Detect which cell encompasses the target text, then output its (x, y) center coordinate. 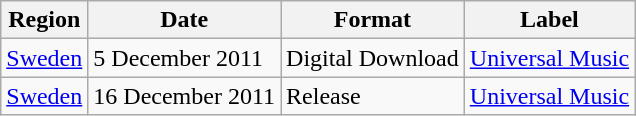
Format (373, 20)
Release (373, 96)
5 December 2011 (184, 58)
Digital Download (373, 58)
Date (184, 20)
Label (549, 20)
16 December 2011 (184, 96)
Region (44, 20)
